Extract the (x, y) coordinate from the center of the cell holding the provided text.  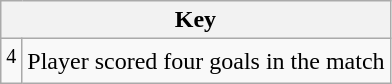
Player scored four goals in the match (206, 62)
Key (196, 20)
4 (12, 62)
